Pinpoint the cell where the given text exists, returning its [X, Y] midpoint coordinate. 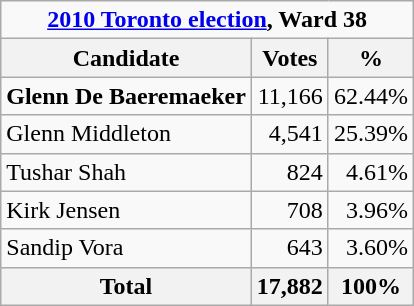
643 [290, 248]
% [370, 58]
100% [370, 286]
62.44% [370, 96]
2010 Toronto election, Ward 38 [208, 20]
4,541 [290, 134]
Total [126, 286]
11,166 [290, 96]
Glenn De Baeremaeker [126, 96]
Tushar Shah [126, 172]
708 [290, 210]
Votes [290, 58]
25.39% [370, 134]
4.61% [370, 172]
824 [290, 172]
Glenn Middleton [126, 134]
Sandip Vora [126, 248]
17,882 [290, 286]
3.96% [370, 210]
Kirk Jensen [126, 210]
Candidate [126, 58]
3.60% [370, 248]
